Identify which cell holds the provided text, then report its (x, y) central coordinate. 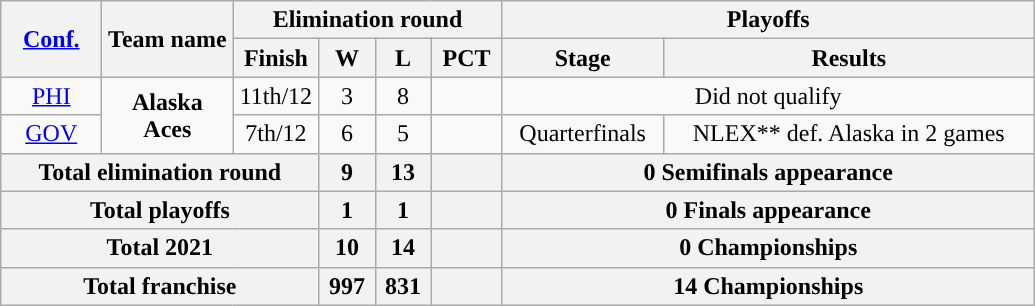
Elimination round (368, 20)
Alaska Aces (168, 115)
Total franchise (160, 286)
Finish (276, 58)
6 (347, 134)
W (347, 58)
14 (403, 248)
Results (848, 58)
Total playoffs (160, 210)
3 (347, 96)
Team name (168, 39)
Total elimination round (160, 172)
9 (347, 172)
5 (403, 134)
10 (347, 248)
GOV (52, 134)
Conf. (52, 39)
0 Championships (768, 248)
PHI (52, 96)
7th/12 (276, 134)
Total 2021 (160, 248)
NLEX** def. Alaska in 2 games (848, 134)
L (403, 58)
PCT (466, 58)
13 (403, 172)
11th/12 (276, 96)
Did not qualify (768, 96)
0 Finals appearance (768, 210)
Quarterfinals (582, 134)
0 Semifinals appearance (768, 172)
Stage (582, 58)
14 Championships (768, 286)
Playoffs (768, 20)
8 (403, 96)
831 (403, 286)
997 (347, 286)
